Pinpoint the cell where the given text exists, returning its [x, y] midpoint coordinate. 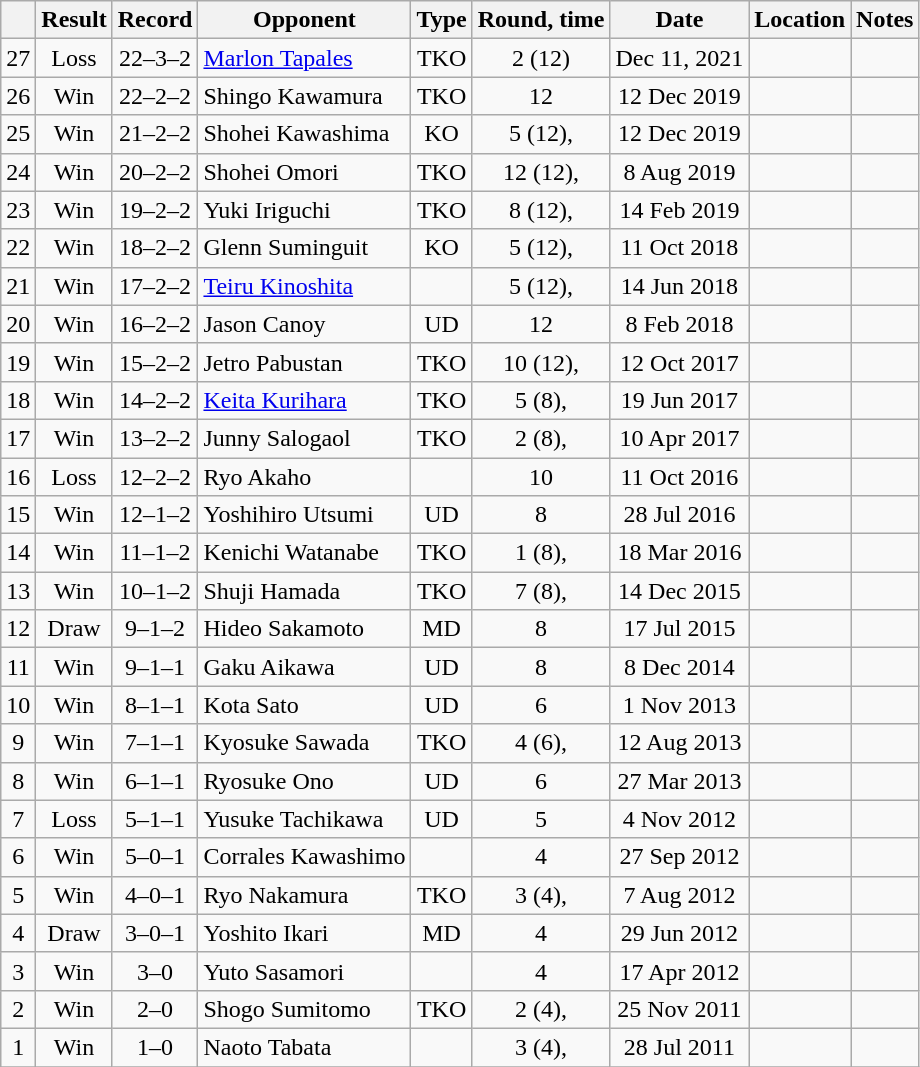
17–2–2 [155, 286]
Location [800, 20]
7–1–1 [155, 743]
5 (8), [541, 400]
Yuto Sasamori [304, 971]
Yuki Iriguchi [304, 210]
Keita Kurihara [304, 400]
Hideo Sakamoto [304, 629]
Yoshito Ikari [304, 933]
14 Dec 2015 [680, 591]
11 Oct 2016 [680, 477]
10 Apr 2017 [680, 438]
19 Jun 2017 [680, 400]
8 (12), [541, 210]
Opponent [304, 20]
1 (8), [541, 553]
Shuji Hamada [304, 591]
7 Aug 2012 [680, 895]
Ryo Akaho [304, 477]
Naoto Tabata [304, 1047]
2 (12) [541, 58]
11–1–2 [155, 553]
5–1–1 [155, 819]
20–2–2 [155, 172]
27 [18, 58]
13–2–2 [155, 438]
Jetro Pabustan [304, 362]
28 Jul 2016 [680, 515]
22 [18, 248]
Ryo Nakamura [304, 895]
21–2–2 [155, 134]
14 [18, 553]
Record [155, 20]
Ryosuke Ono [304, 781]
Marlon Tapales [304, 58]
2 [18, 1009]
27 Mar 2013 [680, 781]
10 (12), [541, 362]
14–2–2 [155, 400]
18–2–2 [155, 248]
10–1–2 [155, 591]
5–0–1 [155, 857]
18 [18, 400]
3–0 [155, 971]
7 (8), [541, 591]
Date [680, 20]
Kyosuke Sawada [304, 743]
Notes [885, 20]
25 [18, 134]
14 Feb 2019 [680, 210]
12 (12), [541, 172]
8 Dec 2014 [680, 667]
15–2–2 [155, 362]
3–0–1 [155, 933]
Dec 11, 2021 [680, 58]
21 [18, 286]
9 [18, 743]
22–2–2 [155, 96]
1 [18, 1047]
12 Aug 2013 [680, 743]
7 [18, 819]
Shogo Sumitomo [304, 1009]
Jason Canoy [304, 324]
Kenichi Watanabe [304, 553]
Shohei Omori [304, 172]
16 [18, 477]
Gaku Aikawa [304, 667]
6–1–1 [155, 781]
18 Mar 2016 [680, 553]
14 Jun 2018 [680, 286]
3 [18, 971]
26 [18, 96]
23 [18, 210]
8 Aug 2019 [680, 172]
12–1–2 [155, 515]
12–2–2 [155, 477]
Kota Sato [304, 705]
27 Sep 2012 [680, 857]
12 Oct 2017 [680, 362]
4 (6), [541, 743]
17 Apr 2012 [680, 971]
29 Jun 2012 [680, 933]
28 Jul 2011 [680, 1047]
Junny Salogaol [304, 438]
8–1–1 [155, 705]
Result [74, 20]
17 Jul 2015 [680, 629]
8 Feb 2018 [680, 324]
1 Nov 2013 [680, 705]
19 [18, 362]
Glenn Suminguit [304, 248]
4–0–1 [155, 895]
9–1–2 [155, 629]
25 Nov 2011 [680, 1009]
Yoshihiro Utsumi [304, 515]
4 Nov 2012 [680, 819]
Shohei Kawashima [304, 134]
Corrales Kawashimo [304, 857]
Type [442, 20]
22–3–2 [155, 58]
16–2–2 [155, 324]
Yusuke Tachikawa [304, 819]
2–0 [155, 1009]
9–1–1 [155, 667]
24 [18, 172]
Teiru Kinoshita [304, 286]
19–2–2 [155, 210]
Round, time [541, 20]
11 [18, 667]
1–0 [155, 1047]
Shingo Kawamura [304, 96]
2 (4), [541, 1009]
13 [18, 591]
15 [18, 515]
11 Oct 2018 [680, 248]
17 [18, 438]
2 (8), [541, 438]
20 [18, 324]
